Output the [x, y] coordinate of the center of the cell containing the given text.  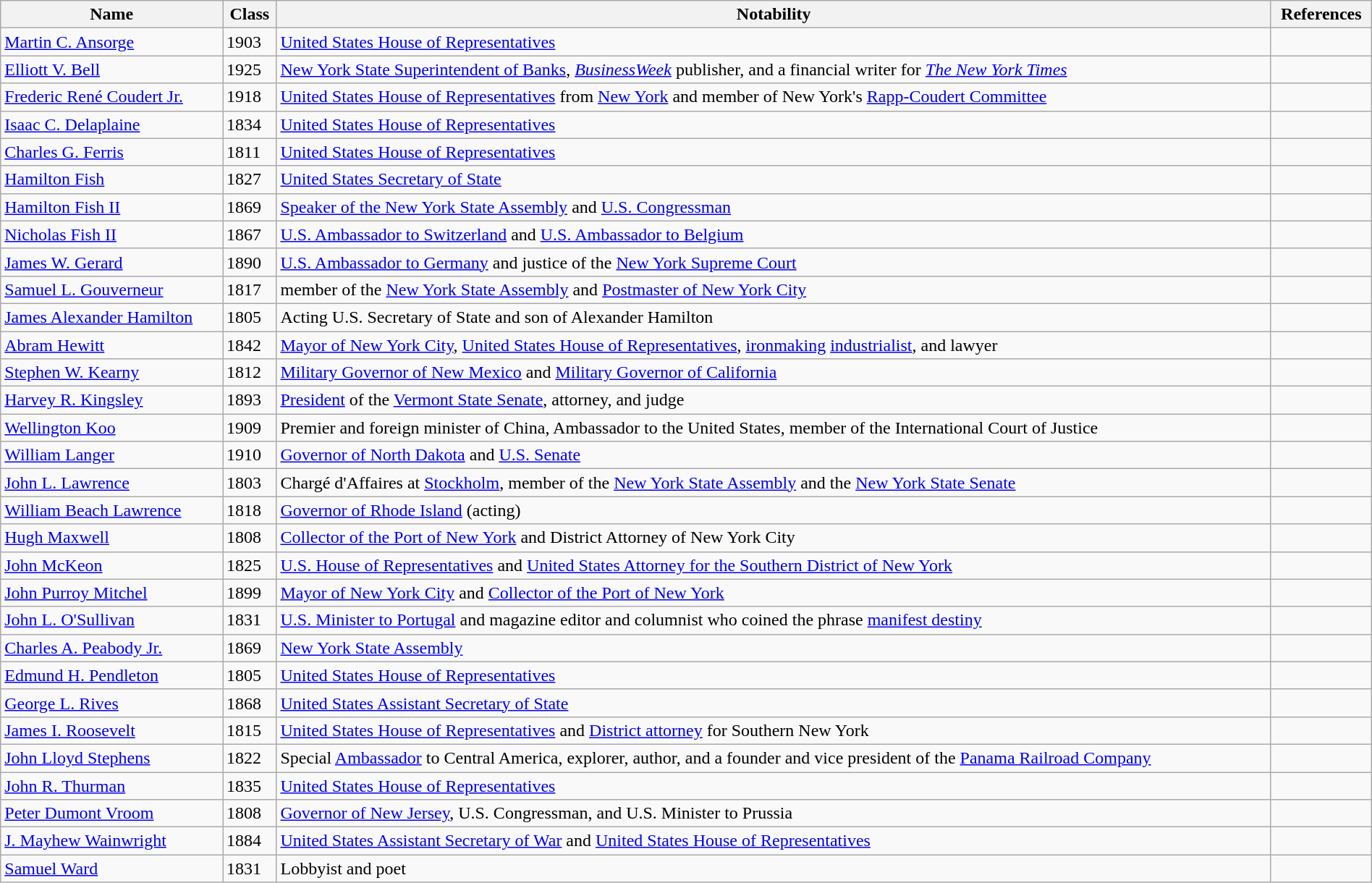
1842 [250, 345]
Mayor of New York City and Collector of the Port of New York [774, 593]
1868 [250, 703]
1825 [250, 565]
Charles A. Peabody Jr. [111, 648]
George L. Rives [111, 703]
Chargé d'Affaires at Stockholm, member of the New York State Assembly and the New York State Senate [774, 483]
1867 [250, 235]
1899 [250, 593]
Elliott V. Bell [111, 69]
References [1321, 14]
1822 [250, 758]
Special Ambassador to Central America, explorer, author, and a founder and vice president of the Panama Railroad Company [774, 758]
1909 [250, 428]
1910 [250, 455]
1918 [250, 97]
Speaker of the New York State Assembly and U.S. Congressman [774, 207]
1884 [250, 841]
John McKeon [111, 565]
1827 [250, 179]
Nicholas Fish II [111, 235]
Peter Dumont Vroom [111, 814]
Premier and foreign minister of China, Ambassador to the United States, member of the International Court of Justice [774, 428]
Notability [774, 14]
1803 [250, 483]
1817 [250, 290]
United States House of Representatives from New York and member of New York's Rapp-Coudert Committee [774, 97]
United States Assistant Secretary of State [774, 703]
1834 [250, 124]
Abram Hewitt [111, 345]
Name [111, 14]
Samuel Ward [111, 869]
John R. Thurman [111, 785]
Governor of North Dakota and U.S. Senate [774, 455]
1811 [250, 152]
United States Assistant Secretary of War and United States House of Representatives [774, 841]
Governor of New Jersey, U.S. Congressman, and U.S. Minister to Prussia [774, 814]
United States Secretary of State [774, 179]
Stephen W. Kearny [111, 373]
Military Governor of New Mexico and Military Governor of California [774, 373]
New York State Superintendent of Banks, BusinessWeek publisher, and a financial writer for The New York Times [774, 69]
John Purroy Mitchel [111, 593]
1818 [250, 510]
U.S. Minister to Portugal and magazine editor and columnist who coined the phrase manifest destiny [774, 620]
Hamilton Fish II [111, 207]
James I. Roosevelt [111, 730]
member of the New York State Assembly and Postmaster of New York City [774, 290]
Charles G. Ferris [111, 152]
Hamilton Fish [111, 179]
James Alexander Hamilton [111, 317]
U.S. Ambassador to Switzerland and U.S. Ambassador to Belgium [774, 235]
1893 [250, 400]
Isaac C. Delaplaine [111, 124]
Frederic René Coudert Jr. [111, 97]
Wellington Koo [111, 428]
1812 [250, 373]
U.S. House of Representatives and United States Attorney for the Southern District of New York [774, 565]
1835 [250, 785]
Hugh Maxwell [111, 538]
Governor of Rhode Island (acting) [774, 510]
John L. O'Sullivan [111, 620]
Edmund H. Pendleton [111, 675]
Martin C. Ansorge [111, 42]
U.S. Ambassador to Germany and justice of the New York Supreme Court [774, 262]
1815 [250, 730]
James W. Gerard [111, 262]
Collector of the Port of New York and District Attorney of New York City [774, 538]
William Beach Lawrence [111, 510]
New York State Assembly [774, 648]
John L. Lawrence [111, 483]
Harvey R. Kingsley [111, 400]
Samuel L. Gouverneur [111, 290]
William Langer [111, 455]
1890 [250, 262]
1925 [250, 69]
Class [250, 14]
1903 [250, 42]
President of the Vermont State Senate, attorney, and judge [774, 400]
Lobbyist and poet [774, 869]
Acting U.S. Secretary of State and son of Alexander Hamilton [774, 317]
John Lloyd Stephens [111, 758]
Mayor of New York City, United States House of Representatives, ironmaking industrialist, and lawyer [774, 345]
J. Mayhew Wainwright [111, 841]
United States House of Representatives and District attorney for Southern New York [774, 730]
